Return (X, Y) of the center of cell containing provided text 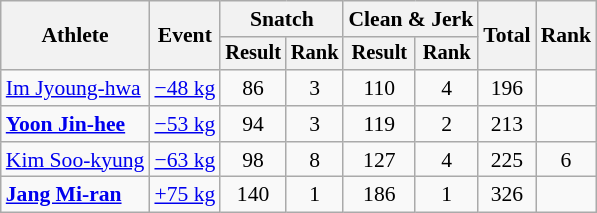
Snatch (282, 19)
119 (379, 124)
6 (566, 160)
Clean & Jerk (410, 19)
86 (253, 88)
Total (506, 36)
98 (253, 160)
−63 kg (184, 160)
+75 kg (184, 195)
−53 kg (184, 124)
Kim Soo-kyung (76, 160)
213 (506, 124)
Athlete (76, 36)
140 (253, 195)
186 (379, 195)
94 (253, 124)
326 (506, 195)
110 (379, 88)
8 (315, 160)
Im Jyoung-hwa (76, 88)
Yoon Jin-hee (76, 124)
127 (379, 160)
−48 kg (184, 88)
2 (446, 124)
Event (184, 36)
196 (506, 88)
Jang Mi-ran (76, 195)
225 (506, 160)
